Output the (x, y) coordinate of the center of the cell containing the given text.  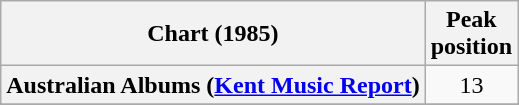
Chart (1985) (213, 34)
13 (471, 85)
Peakposition (471, 34)
Australian Albums (Kent Music Report) (213, 85)
